Search for the cell housing the specified text and yield its [x, y] center coordinate. 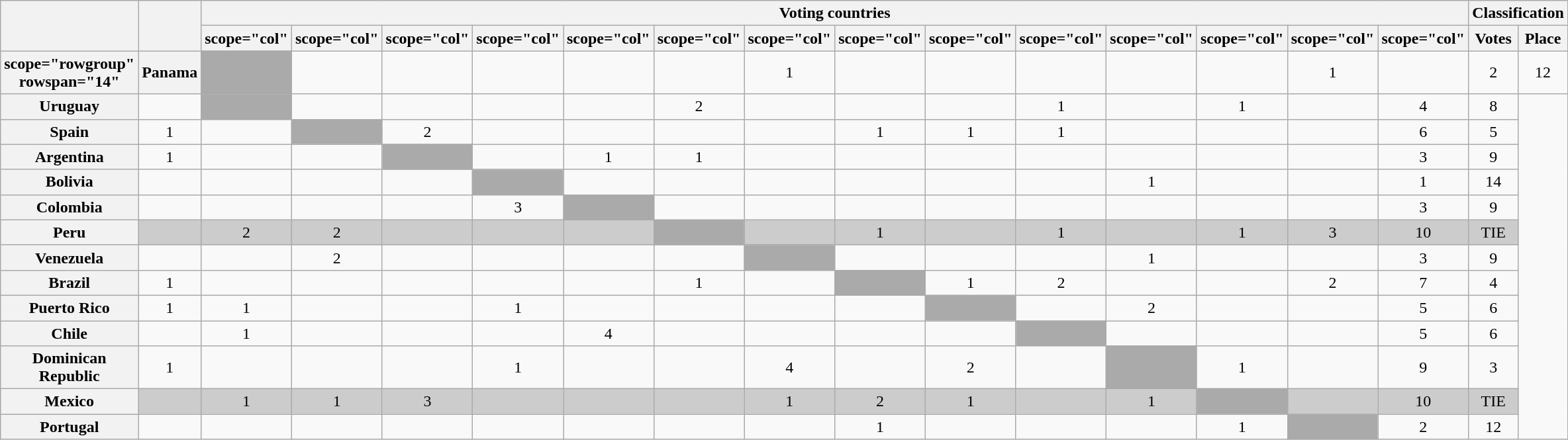
Mexico [70, 402]
Puerto Rico [70, 308]
Place [1543, 38]
14 [1494, 182]
Portugal [70, 427]
Argentina [70, 157]
Classification [1518, 13]
8 [1494, 107]
Uruguay [70, 107]
Bolivia [70, 182]
Votes [1494, 38]
Peru [70, 232]
Spain [70, 132]
scope="rowgroup" rowspan="14" [70, 73]
Colombia [70, 207]
Chile [70, 333]
Panama [170, 73]
Brazil [70, 283]
7 [1424, 283]
Venezuela [70, 257]
Voting countries [835, 13]
Dominican Republic [70, 368]
